Extract the (x, y) coordinate from the center of the cell holding the provided text.  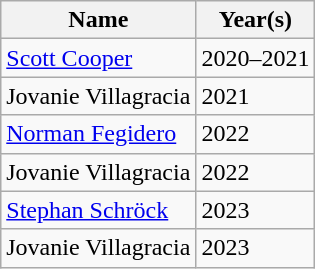
Scott Cooper (98, 58)
2021 (256, 96)
Stephan Schröck (98, 210)
Year(s) (256, 20)
2020–2021 (256, 58)
Norman Fegidero (98, 134)
Name (98, 20)
